Identify which cell holds the provided text, then report its [x, y] central coordinate. 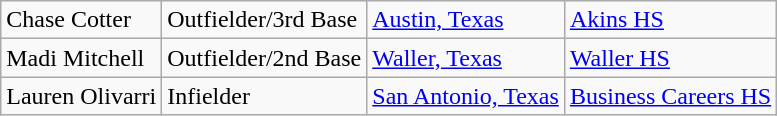
San Antonio, Texas [466, 96]
Waller, Texas [466, 58]
Business Careers HS [670, 96]
Austin, Texas [466, 20]
Outfielder/2nd Base [264, 58]
Akins HS [670, 20]
Waller HS [670, 58]
Lauren Olivarri [82, 96]
Madi Mitchell [82, 58]
Infielder [264, 96]
Outfielder/3rd Base [264, 20]
Chase Cotter [82, 20]
